Provide the [X, Y] coordinate of the cell's center where the given text is located.  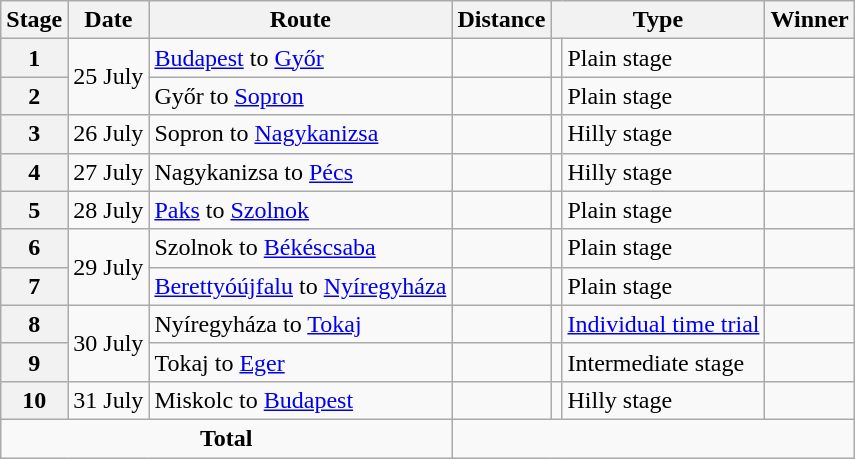
26 July [108, 134]
7 [34, 286]
Individual time trial [664, 324]
25 July [108, 77]
3 [34, 134]
4 [34, 172]
Type [658, 20]
Berettyóújfalu to Nyíregyháza [300, 286]
Szolnok to Békéscsaba [300, 248]
10 [34, 400]
27 July [108, 172]
5 [34, 210]
31 July [108, 400]
Budapest to Győr [300, 58]
Intermediate stage [664, 362]
2 [34, 96]
30 July [108, 343]
Nagykanizsa to Pécs [300, 172]
Sopron to Nagykanizsa [300, 134]
Győr to Sopron [300, 96]
Winner [810, 20]
Paks to Szolnok [300, 210]
1 [34, 58]
Total [226, 438]
8 [34, 324]
Date [108, 20]
Stage [34, 20]
9 [34, 362]
Miskolc to Budapest [300, 400]
Nyíregyháza to Tokaj [300, 324]
Route [300, 20]
Distance [502, 20]
6 [34, 248]
Tokaj to Eger [300, 362]
29 July [108, 267]
28 July [108, 210]
